Identify which cell holds the provided text, then report its [X, Y] central coordinate. 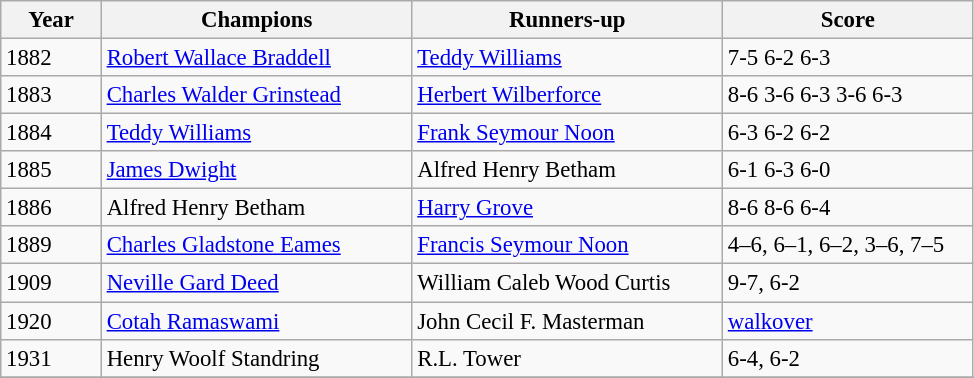
Neville Gard Deed [256, 283]
1886 [52, 208]
1885 [52, 170]
R.L. Tower [568, 358]
1889 [52, 245]
Harry Grove [568, 208]
John Cecil F. Masterman [568, 321]
1931 [52, 358]
Henry Woolf Standring [256, 358]
6-3 6-2 6-2 [848, 133]
Champions [256, 20]
7-5 6-2 6-3 [848, 58]
Score [848, 20]
walkover [848, 321]
Year [52, 20]
Runners-up [568, 20]
James Dwight [256, 170]
6-1 6-3 6-0 [848, 170]
1884 [52, 133]
8-6 3-6 6-3 3-6 6-3 [848, 95]
Charles Gladstone Eames [256, 245]
4–6, 6–1, 6–2, 3–6, 7–5 [848, 245]
Charles Walder Grinstead [256, 95]
Herbert Wilberforce [568, 95]
1920 [52, 321]
Frank Seymour Noon [568, 133]
1882 [52, 58]
9-7, 6-2 [848, 283]
1909 [52, 283]
Cotah Ramaswami [256, 321]
8-6 8-6 6-4 [848, 208]
6-4, 6-2 [848, 358]
William Caleb Wood Curtis [568, 283]
Francis Seymour Noon [568, 245]
Robert Wallace Braddell [256, 58]
1883 [52, 95]
